Capture the cell that displays the provided text and extract its [X, Y] central coordinate. 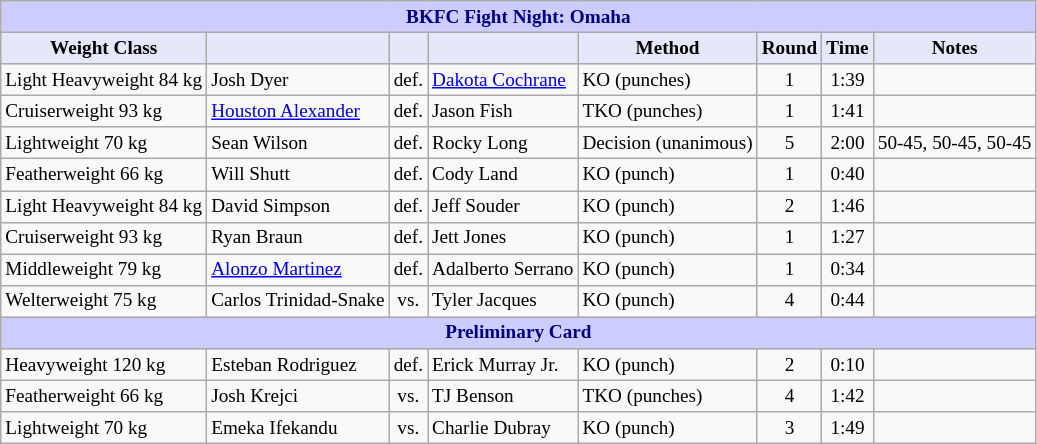
0:34 [848, 270]
1:49 [848, 428]
Dakota Cochrane [503, 80]
Will Shutt [298, 175]
Heavyweight 120 kg [104, 365]
KO (punches) [668, 80]
Josh Krejci [298, 396]
2:00 [848, 143]
Cody Land [503, 175]
Jason Fish [503, 111]
1:39 [848, 80]
Decision (unanimous) [668, 143]
Josh Dyer [298, 80]
Jett Jones [503, 238]
BKFC Fight Night: Omaha [518, 17]
Notes [954, 48]
Weight Class [104, 48]
1:41 [848, 111]
Ryan Braun [298, 238]
Alonzo Martinez [298, 270]
1:46 [848, 206]
0:40 [848, 175]
TJ Benson [503, 396]
Method [668, 48]
Time [848, 48]
Jeff Souder [503, 206]
David Simpson [298, 206]
Esteban Rodriguez [298, 365]
Sean Wilson [298, 143]
Houston Alexander [298, 111]
5 [790, 143]
1:27 [848, 238]
Emeka Ifekandu [298, 428]
Charlie Dubray [503, 428]
3 [790, 428]
Tyler Jacques [503, 301]
1:42 [848, 396]
Rocky Long [503, 143]
Carlos Trinidad-Snake [298, 301]
Preliminary Card [518, 333]
0:44 [848, 301]
Middleweight 79 kg [104, 270]
Welterweight 75 kg [104, 301]
Adalberto Serrano [503, 270]
Round [790, 48]
0:10 [848, 365]
Erick Murray Jr. [503, 365]
50-45, 50-45, 50-45 [954, 143]
